Provide the (X, Y) coordinate of the cell's center where the given text is located.  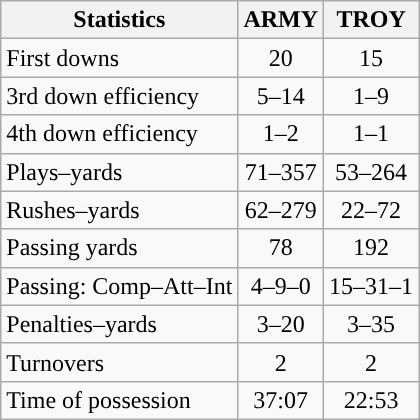
First downs (120, 58)
15 (372, 58)
Passing: Comp–Att–Int (120, 286)
Passing yards (120, 248)
3rd down efficiency (120, 96)
78 (281, 248)
5–14 (281, 96)
53–264 (372, 172)
1–1 (372, 134)
15–31–1 (372, 286)
22:53 (372, 400)
Rushes–yards (120, 210)
20 (281, 58)
3–20 (281, 324)
22–72 (372, 210)
Penalties–yards (120, 324)
71–357 (281, 172)
Time of possession (120, 400)
1–2 (281, 134)
4–9–0 (281, 286)
Turnovers (120, 362)
1–9 (372, 96)
Statistics (120, 20)
192 (372, 248)
TROY (372, 20)
62–279 (281, 210)
ARMY (281, 20)
3–35 (372, 324)
37:07 (281, 400)
4th down efficiency (120, 134)
Plays–yards (120, 172)
